Output the (X, Y) coordinate of the center of the cell containing the given text.  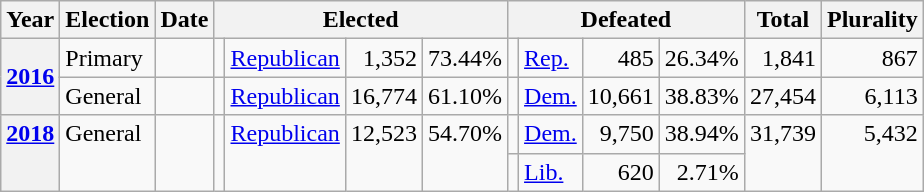
Total (782, 20)
16,774 (384, 96)
Date (184, 20)
Defeated (626, 20)
Primary (108, 58)
38.83% (702, 96)
Year (30, 20)
2018 (30, 153)
620 (620, 172)
867 (872, 58)
61.10% (464, 96)
27,454 (782, 96)
2.71% (702, 172)
Plurality (872, 20)
485 (620, 58)
Elected (361, 20)
6,113 (872, 96)
12,523 (384, 153)
Election (108, 20)
5,432 (872, 153)
31,739 (782, 153)
73.44% (464, 58)
Lib. (551, 172)
1,352 (384, 58)
26.34% (702, 58)
9,750 (620, 134)
Rep. (551, 58)
54.70% (464, 153)
10,661 (620, 96)
2016 (30, 77)
1,841 (782, 58)
38.94% (702, 134)
